From the cell containing the given text, extract its center point as (X, Y) coordinate. 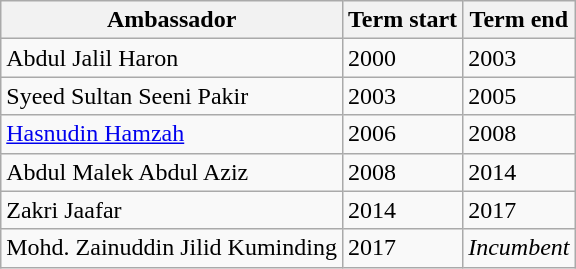
Abdul Jalil Haron (172, 58)
2005 (519, 96)
Term start (402, 20)
Zakri Jaafar (172, 210)
Incumbent (519, 248)
2000 (402, 58)
Mohd. Zainuddin Jilid Kuminding (172, 248)
Ambassador (172, 20)
2006 (402, 134)
Hasnudin Hamzah (172, 134)
Abdul Malek Abdul Aziz (172, 172)
Syeed Sultan Seeni Pakir (172, 96)
Term end (519, 20)
